From the cell containing the given text, extract its center point as (X, Y) coordinate. 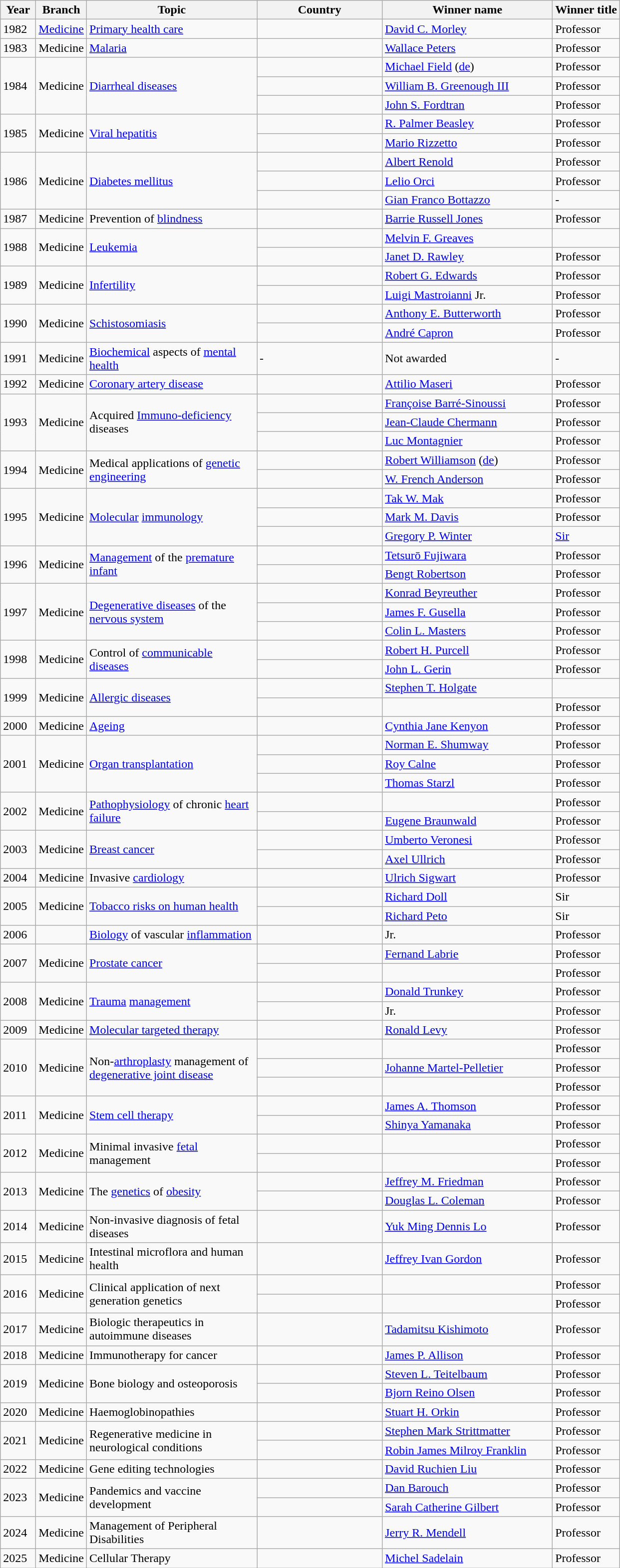
Jerry R. Mendell (467, 1533)
Organ transplantation (172, 764)
Ulrich Sigwart (467, 878)
Michael Field (de) (467, 67)
Malaria (172, 48)
Roy Calne (467, 764)
Jean-Claude Chermann (467, 422)
1982 (18, 29)
Gian Franco Bottazzo (467, 200)
Breast cancer (172, 849)
Tak W. Mak (467, 498)
Not awarded (467, 358)
David C. Morley (467, 29)
James A. Thomson (467, 1106)
R. Palmer Beasley (467, 124)
Pandemics and vaccine development (172, 1497)
Molecular targeted therapy (172, 1030)
Country (319, 10)
Douglas L. Coleman (467, 1201)
Barrie Russell Jones (467, 219)
Management of Peripheral Disabilities (172, 1533)
1994 (18, 469)
Yuk Ming Dennis Lo (467, 1226)
2006 (18, 935)
1990 (18, 323)
Robert H. Purcell (467, 650)
1995 (18, 517)
2018 (18, 1355)
James P. Allison (467, 1355)
1991 (18, 358)
Thomas Starzl (467, 783)
Anthony E. Butterworth (467, 314)
Richard Peto (467, 916)
Fernand Labrie (467, 954)
Molecular immunology (172, 517)
2021 (18, 1440)
John S. Fordtran (467, 105)
Albert Renold (467, 162)
John L. Gerin (467, 669)
Infertility (172, 285)
Janet D. Rawley (467, 257)
2015 (18, 1259)
Wallace Peters (467, 48)
Ageing (172, 726)
Tadamitsu Kishimoto (467, 1329)
Branch (61, 10)
Shinya Yamanaka (467, 1124)
Intestinal microflora and human health (172, 1259)
2014 (18, 1226)
2002 (18, 811)
2007 (18, 963)
Biochemical aspects of mental health (172, 358)
1996 (18, 565)
Clinical application of next generation genetics (172, 1294)
Attilio Maseri (467, 384)
Control of communicable diseases (172, 660)
Viral hepatitis (172, 133)
Management of the premature infant (172, 565)
Stephen Mark Strittmatter (467, 1431)
Prevention of blindness (172, 219)
Trauma management (172, 1001)
Diabetes mellitus (172, 181)
Mark M. Davis (467, 517)
Diarrheal diseases (172, 86)
Coronary artery disease (172, 384)
Gregory P. Winter (467, 536)
W. French Anderson (467, 479)
Tetsurō Fujiwara (467, 555)
2020 (18, 1412)
Robin James Milroy Franklin (467, 1450)
Michel Sadelain (467, 1559)
Biologic therapeutics in autoimmune diseases (172, 1329)
1984 (18, 86)
2008 (18, 1001)
Konrad Beyreuther (467, 593)
William B. Greenough III (467, 86)
Stuart H. Orkin (467, 1412)
Johanne Martel-Pelletier (467, 1068)
Sarah Catherine Gilbert (467, 1507)
1986 (18, 181)
Primary health care (172, 29)
2013 (18, 1191)
Richard Doll (467, 897)
Axel Ullrich (467, 859)
Luigi Mastroianni Jr. (467, 295)
2012 (18, 1153)
1988 (18, 247)
Mario Rizzetto (467, 143)
2016 (18, 1294)
Acquired Immuno-deficiency diseases (172, 422)
1989 (18, 285)
Haemoglobinopathies (172, 1412)
Ronald Levy (467, 1030)
Year (18, 10)
Bengt Robertson (467, 574)
Stephen T. Holgate (467, 688)
Allergic diseases (172, 697)
Topic (172, 10)
2011 (18, 1115)
Dan Barouch (467, 1488)
1998 (18, 660)
2009 (18, 1030)
Bjorn Reino Olsen (467, 1393)
James F. Gusella (467, 612)
Leukemia (172, 247)
Gene editing technologies (172, 1469)
The genetics of obesity (172, 1191)
Schistosomiasis (172, 323)
Prostate cancer (172, 963)
Melvin F. Greaves (467, 238)
2004 (18, 878)
Lelio Orci (467, 181)
Eugene Braunwald (467, 821)
Non-invasive diagnosis of fetal diseases (172, 1226)
2019 (18, 1383)
André Capron (467, 333)
2017 (18, 1329)
2025 (18, 1559)
Cynthia Jane Kenyon (467, 726)
2022 (18, 1469)
Non-arthroplasty management of degenerative joint disease (172, 1068)
Steven L. Teitelbaum (467, 1374)
2001 (18, 764)
Stem cell therapy (172, 1115)
2023 (18, 1497)
Norman E. Shumway (467, 745)
Degenerative diseases of the nervous system (172, 612)
Jeffrey Ivan Gordon (467, 1259)
1997 (18, 612)
Immunotherapy for cancer (172, 1355)
1985 (18, 133)
Bone biology and osteoporosis (172, 1383)
2000 (18, 726)
2024 (18, 1533)
Luc Montagnier (467, 441)
Françoise Barré-Sinoussi (467, 403)
2005 (18, 906)
Winner title (586, 10)
Cellular Therapy (172, 1559)
1983 (18, 48)
2010 (18, 1068)
1987 (18, 219)
Donald Trunkey (467, 992)
Biology of vascular inflammation (172, 935)
Jeffrey M. Friedman (467, 1182)
Invasive cardiology (172, 878)
1993 (18, 422)
2003 (18, 849)
Winner name (467, 10)
Colin L. Masters (467, 631)
Tobacco risks on human health (172, 906)
Regenerative medicine in neurological conditions (172, 1440)
1992 (18, 384)
Medical applications of genetic engineering (172, 469)
1999 (18, 697)
Minimal invasive fetal management (172, 1153)
Robert Williamson (de) (467, 460)
Pathophysiology of chronic heart failure (172, 811)
Robert G. Edwards (467, 276)
David Ruchien Liu (467, 1469)
Umberto Veronesi (467, 840)
